Capture the cell that displays the provided text and extract its (x, y) central coordinate. 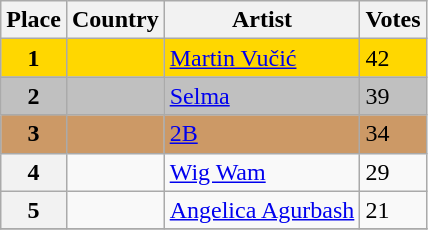
2B (262, 134)
Country (115, 20)
42 (393, 58)
34 (393, 134)
4 (34, 172)
2 (34, 96)
Wig Wam (262, 172)
1 (34, 58)
3 (34, 134)
Angelica Agurbash (262, 210)
Votes (393, 20)
Selma (262, 96)
Martin Vučić (262, 58)
Place (34, 20)
21 (393, 210)
Artist (262, 20)
29 (393, 172)
5 (34, 210)
39 (393, 96)
